Scan for the cell matching the given text and deliver its (X, Y) coordinate at center. 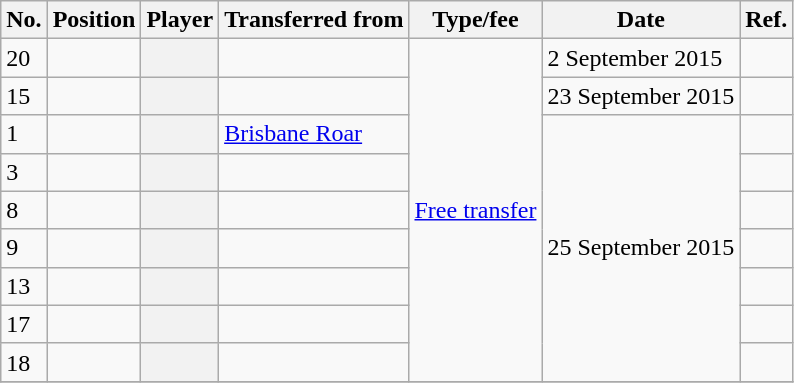
20 (24, 58)
3 (24, 172)
Position (94, 20)
Transferred from (314, 20)
13 (24, 286)
Type/fee (476, 20)
18 (24, 362)
17 (24, 324)
8 (24, 210)
Player (180, 20)
9 (24, 248)
1 (24, 134)
Date (641, 20)
Brisbane Roar (314, 134)
No. (24, 20)
25 September 2015 (641, 248)
2 September 2015 (641, 58)
15 (24, 96)
Free transfer (476, 210)
23 September 2015 (641, 96)
Ref. (766, 20)
